Provide the (x, y) coordinate of the cell's center where the given text is located.  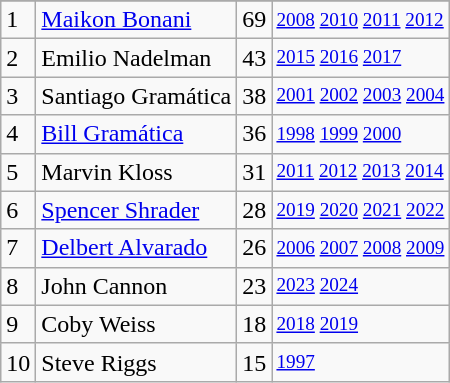
2023 2024 (360, 286)
69 (254, 20)
23 (254, 286)
43 (254, 58)
Emilio Nadelman (136, 58)
1 (18, 20)
28 (254, 210)
Steve Riggs (136, 362)
John Cannon (136, 286)
8 (18, 286)
6 (18, 210)
Maikon Bonani (136, 20)
4 (18, 134)
5 (18, 172)
Coby Weiss (136, 324)
38 (254, 96)
Marvin Kloss (136, 172)
10 (18, 362)
18 (254, 324)
3 (18, 96)
36 (254, 134)
2019 2020 2021 2022 (360, 210)
Bill Gramática (136, 134)
2011 2012 2013 2014 (360, 172)
2001 2002 2003 2004 (360, 96)
Spencer Shrader (136, 210)
1997 (360, 362)
9 (18, 324)
2015 2016 2017 (360, 58)
15 (254, 362)
31 (254, 172)
Santiago Gramática (136, 96)
2008 2010 2011 2012 (360, 20)
26 (254, 248)
1998 1999 2000 (360, 134)
2018 2019 (360, 324)
Delbert Alvarado (136, 248)
2006 2007 2008 2009 (360, 248)
7 (18, 248)
2 (18, 58)
